Search for the cell housing the specified text and yield its (X, Y) center coordinate. 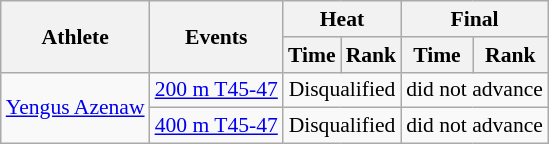
Athlete (76, 36)
Final (474, 19)
200 m T45-47 (216, 90)
Events (216, 36)
Heat (342, 19)
Yengus Azenaw (76, 108)
400 m T45-47 (216, 126)
